Extract the [X, Y] coordinate from the center of the cell holding the provided text.  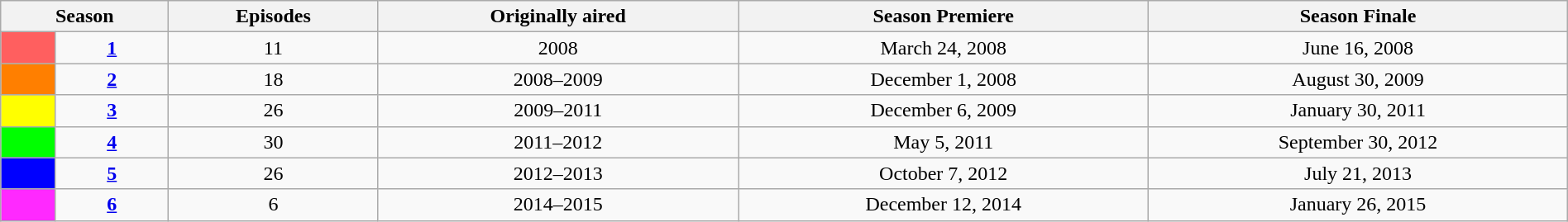
1 [112, 48]
June 16, 2008 [1358, 48]
18 [273, 79]
Season Finale [1358, 17]
2009–2011 [558, 111]
December 6, 2009 [944, 111]
October 7, 2012 [944, 173]
2008–2009 [558, 79]
Season Premiere [944, 17]
2012–2013 [558, 173]
December 1, 2008 [944, 79]
2011–2012 [558, 142]
2014–2015 [558, 205]
30 [273, 142]
Season [84, 17]
11 [273, 48]
2 [112, 79]
May 5, 2011 [944, 142]
January 30, 2011 [1358, 111]
September 30, 2012 [1358, 142]
March 24, 2008 [944, 48]
Episodes [273, 17]
January 26, 2015 [1358, 205]
Originally aired [558, 17]
3 [112, 111]
July 21, 2013 [1358, 173]
2008 [558, 48]
4 [112, 142]
December 12, 2014 [944, 205]
5 [112, 173]
August 30, 2009 [1358, 79]
